For the text-containing cell, return its midpoint in [X, Y] coordinate format. 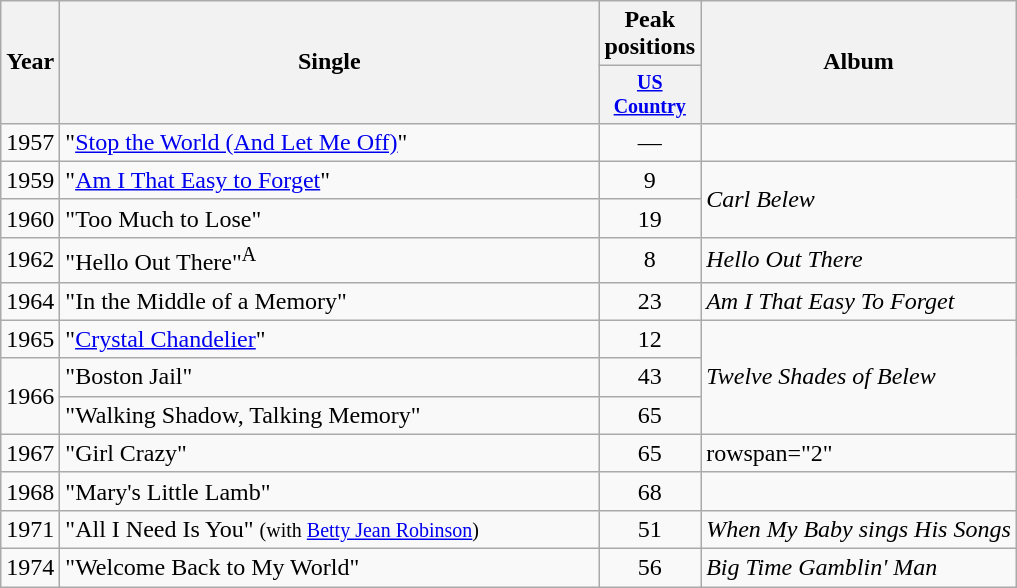
"Welcome Back to My World" [330, 567]
"Too Much to Lose" [330, 218]
9 [650, 180]
23 [650, 301]
"Boston Jail" [330, 377]
"All I Need Is You" (with Betty Jean Robinson) [330, 529]
rowspan="2" [859, 453]
Big Time Gamblin' Man [859, 567]
1962 [30, 260]
1965 [30, 339]
12 [650, 339]
When My Baby sings His Songs [859, 529]
1967 [30, 453]
Carl Belew [859, 199]
"In the Middle of a Memory" [330, 301]
1960 [30, 218]
"Girl Crazy" [330, 453]
"Walking Shadow, Talking Memory" [330, 415]
Single [330, 62]
51 [650, 529]
1968 [30, 491]
Twelve Shades of Belew [859, 377]
1974 [30, 567]
Am I That Easy To Forget [859, 301]
"Am I That Easy to Forget" [330, 180]
— [650, 142]
Year [30, 62]
"Crystal Chandelier" [330, 339]
Album [859, 62]
56 [650, 567]
1966 [30, 396]
"Hello Out There"A [330, 260]
1971 [30, 529]
19 [650, 218]
"Mary's Little Lamb" [330, 491]
Hello Out There [859, 260]
Peak positions [650, 34]
68 [650, 491]
43 [650, 377]
1957 [30, 142]
1964 [30, 301]
"Stop the World (And Let Me Off)" [330, 142]
US Country [650, 94]
8 [650, 260]
1959 [30, 180]
